Return [x, y] of the center of cell containing provided text 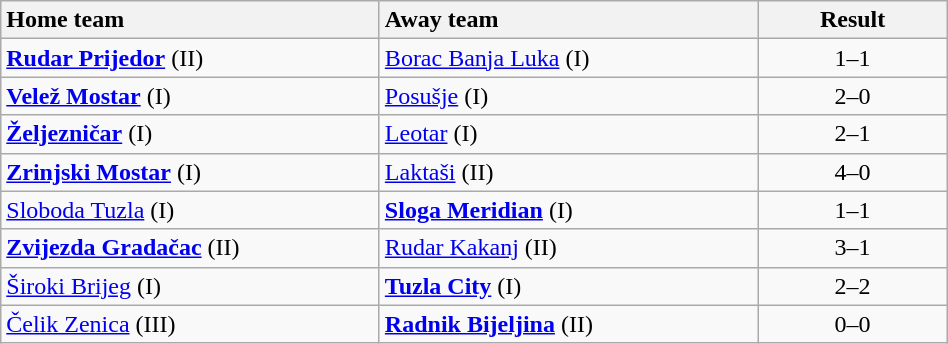
Čelik Zenica (III) [190, 324]
2–2 [852, 286]
Laktaši (II) [568, 172]
Sloga Meridian (I) [568, 210]
Tuzla City (I) [568, 286]
Široki Brijeg (I) [190, 286]
Posušje (I) [568, 96]
Result [852, 20]
Borac Banja Luka (I) [568, 58]
Zrinjski Mostar (I) [190, 172]
Sloboda Tuzla (I) [190, 210]
Rudar Kakanj (II) [568, 248]
2–0 [852, 96]
Velež Mostar (I) [190, 96]
Radnik Bijeljina (II) [568, 324]
Željezničar (I) [190, 134]
3–1 [852, 248]
Leotar (I) [568, 134]
Home team [190, 20]
Rudar Prijedor (II) [190, 58]
Away team [568, 20]
0–0 [852, 324]
4–0 [852, 172]
2–1 [852, 134]
Zvijezda Gradačac (II) [190, 248]
